Provide the (x, y) coordinate of the cell's center where the given text is located.  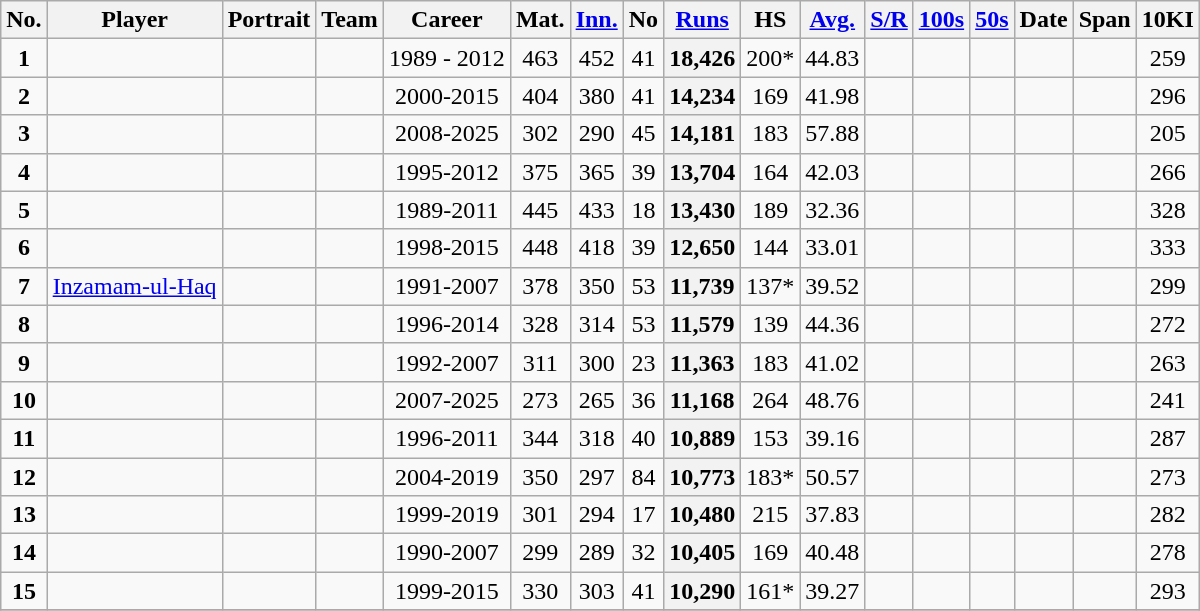
144 (770, 248)
44.83 (832, 58)
1996-2014 (446, 324)
37.83 (832, 515)
6 (24, 248)
282 (1168, 515)
297 (596, 477)
57.88 (832, 134)
11,363 (702, 362)
32.36 (832, 210)
14,181 (702, 134)
40 (643, 438)
344 (540, 438)
Inn. (596, 20)
241 (1168, 400)
1998-2015 (446, 248)
272 (1168, 324)
296 (1168, 96)
8 (24, 324)
33.01 (832, 248)
2 (24, 96)
200* (770, 58)
9 (24, 362)
330 (540, 591)
1996-2011 (446, 438)
294 (596, 515)
50s (992, 20)
205 (1168, 134)
10,290 (702, 591)
42.03 (832, 172)
Portrait (269, 20)
23 (643, 362)
215 (770, 515)
48.76 (832, 400)
Span (1104, 20)
333 (1168, 248)
7 (24, 286)
1991-2007 (446, 286)
378 (540, 286)
161* (770, 591)
365 (596, 172)
278 (1168, 553)
45 (643, 134)
39.52 (832, 286)
No (643, 20)
1992-2007 (446, 362)
S/R (889, 20)
10,889 (702, 438)
463 (540, 58)
41.98 (832, 96)
153 (770, 438)
84 (643, 477)
Team (350, 20)
302 (540, 134)
10,405 (702, 553)
2000-2015 (446, 96)
No. (24, 20)
Avg. (832, 20)
263 (1168, 362)
39.27 (832, 591)
311 (540, 362)
259 (1168, 58)
44.36 (832, 324)
293 (1168, 591)
418 (596, 248)
189 (770, 210)
18 (643, 210)
10,773 (702, 477)
3 (24, 134)
139 (770, 324)
Mat. (540, 20)
Inzamam-ul-Haq (134, 286)
10,480 (702, 515)
Career (446, 20)
1995-2012 (446, 172)
32 (643, 553)
13,430 (702, 210)
433 (596, 210)
1999-2019 (446, 515)
290 (596, 134)
445 (540, 210)
17 (643, 515)
2004-2019 (446, 477)
266 (1168, 172)
1989-2011 (446, 210)
2008-2025 (446, 134)
303 (596, 591)
Player (134, 20)
13 (24, 515)
14 (24, 553)
50.57 (832, 477)
100s (941, 20)
300 (596, 362)
11,739 (702, 286)
164 (770, 172)
264 (770, 400)
18,426 (702, 58)
39.16 (832, 438)
10KI (1168, 20)
11,168 (702, 400)
5 (24, 210)
404 (540, 96)
380 (596, 96)
1 (24, 58)
12,650 (702, 248)
Runs (702, 20)
448 (540, 248)
HS (770, 20)
11 (24, 438)
15 (24, 591)
40.48 (832, 553)
Date (1044, 20)
10 (24, 400)
11,579 (702, 324)
2007-2025 (446, 400)
41.02 (832, 362)
137* (770, 286)
314 (596, 324)
1990-2007 (446, 553)
318 (596, 438)
265 (596, 400)
301 (540, 515)
12 (24, 477)
4 (24, 172)
13,704 (702, 172)
375 (540, 172)
1999-2015 (446, 591)
289 (596, 553)
1989 - 2012 (446, 58)
183* (770, 477)
14,234 (702, 96)
287 (1168, 438)
36 (643, 400)
452 (596, 58)
